Locate the cell with the specified text and output its (X, Y) center coordinate. 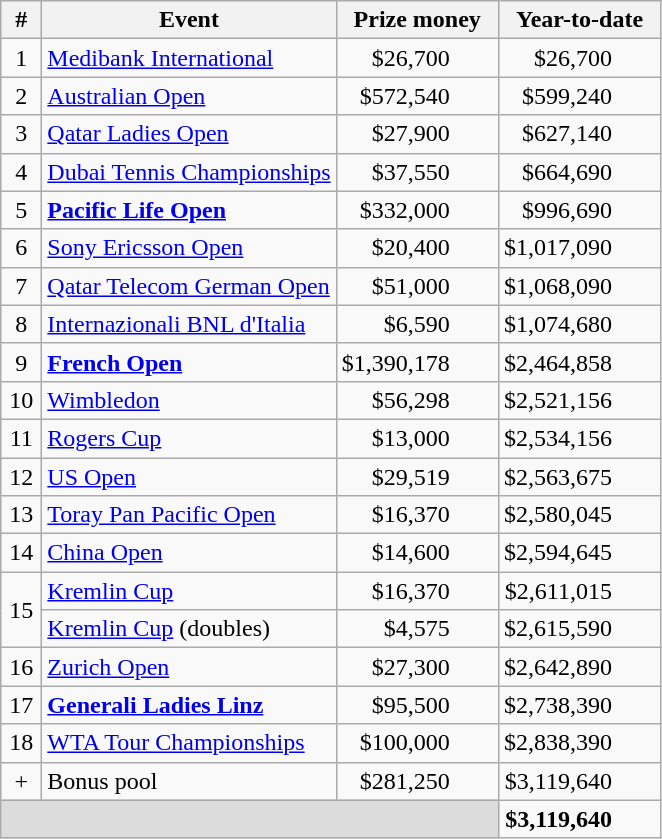
$2,521,156 (579, 400)
4 (22, 172)
$51,000 (417, 286)
Dubai Tennis Championships (189, 172)
6 (22, 248)
$95,500 (417, 705)
$2,580,045 (579, 515)
9 (22, 362)
Rogers Cup (189, 438)
11 (22, 438)
$13,000 (417, 438)
Kremlin Cup (doubles) (189, 629)
$27,900 (417, 134)
8 (22, 324)
Qatar Telecom German Open (189, 286)
$29,519 (417, 477)
$627,140 (579, 134)
$332,000 (417, 210)
$56,298 (417, 400)
1 (22, 58)
Toray Pan Pacific Open (189, 515)
Medibank International (189, 58)
$37,550 (417, 172)
$6,590 (417, 324)
$100,000 (417, 743)
Prize money (417, 20)
$2,615,590 (579, 629)
# (22, 20)
14 (22, 553)
$1,074,680 (579, 324)
5 (22, 210)
$2,594,645 (579, 553)
Bonus pool (189, 781)
$1,068,090 (579, 286)
WTA Tour Championships (189, 743)
10 (22, 400)
China Open (189, 553)
Wimbledon (189, 400)
16 (22, 667)
15 (22, 610)
$2,611,015 (579, 591)
$2,464,858 (579, 362)
$1,017,090 (579, 248)
Australian Open (189, 96)
13 (22, 515)
3 (22, 134)
$4,575 (417, 629)
Generali Ladies Linz (189, 705)
$281,250 (417, 781)
18 (22, 743)
$1,390,178 (417, 362)
$599,240 (579, 96)
+ (22, 781)
Event (189, 20)
2 (22, 96)
Zurich Open (189, 667)
French Open (189, 362)
Year-to-date (579, 20)
$20,400 (417, 248)
$2,838,390 (579, 743)
Sony Ericsson Open (189, 248)
$2,642,890 (579, 667)
$2,563,675 (579, 477)
Pacific Life Open (189, 210)
Qatar Ladies Open (189, 134)
$2,738,390 (579, 705)
$2,534,156 (579, 438)
$14,600 (417, 553)
$664,690 (579, 172)
$27,300 (417, 667)
US Open (189, 477)
Internazionali BNL d'Italia (189, 324)
Kremlin Cup (189, 591)
17 (22, 705)
$996,690 (579, 210)
12 (22, 477)
7 (22, 286)
$572,540 (417, 96)
